Capture the cell that displays the provided text and extract its [x, y] central coordinate. 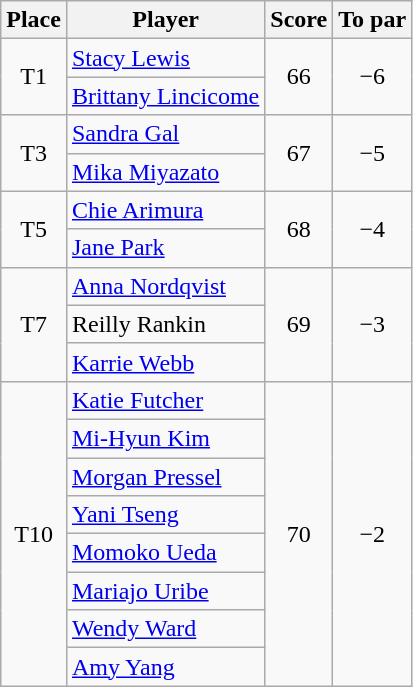
Wendy Ward [165, 629]
Anna Nordqvist [165, 286]
T1 [34, 77]
Momoko Ueda [165, 553]
66 [299, 77]
Chie Arimura [165, 210]
−3 [372, 324]
Karrie Webb [165, 362]
69 [299, 324]
−5 [372, 153]
Sandra Gal [165, 134]
Score [299, 20]
Jane Park [165, 248]
Yani Tseng [165, 515]
T3 [34, 153]
−2 [372, 533]
Mariajo Uribe [165, 591]
Player [165, 20]
Mika Miyazato [165, 172]
Mi-Hyun Kim [165, 438]
Amy Yang [165, 667]
Brittany Lincicome [165, 96]
T10 [34, 533]
70 [299, 533]
Stacy Lewis [165, 58]
−6 [372, 77]
Morgan Pressel [165, 477]
Katie Futcher [165, 400]
To par [372, 20]
67 [299, 153]
T7 [34, 324]
68 [299, 229]
−4 [372, 229]
T5 [34, 229]
Reilly Rankin [165, 324]
Place [34, 20]
